Identify which cell holds the provided text, then report its [X, Y] central coordinate. 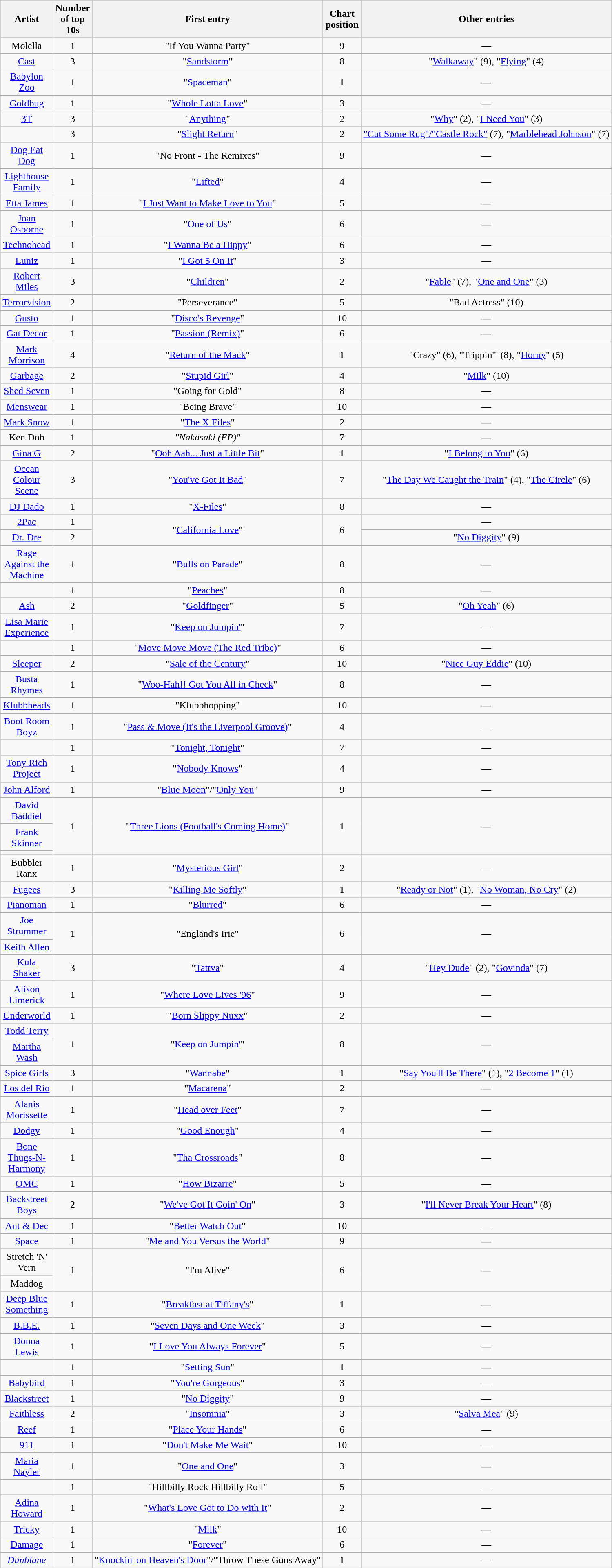
3T [27, 119]
"Hillbilly Rock Hillbilly Roll" [208, 1487]
Damage [27, 1545]
"I Got 5 On It" [208, 261]
"Cut Some Rug"/"Castle Rock" (7), "Marblehead Johnson" (7) [486, 134]
"How Bizarre" [208, 1183]
"No Diggity" (9) [486, 537]
"Milk" (10) [486, 376]
"Knockin' on Heaven's Door"/"Throw These Guns Away" [208, 1560]
"Setting Sun" [208, 1367]
"No Diggity" [208, 1398]
Bubbler Ranx [27, 868]
"Seven Days and One Week" [208, 1325]
"Bad Actress" (10) [486, 303]
Reef [27, 1429]
Number of top 10s [73, 19]
Spice Girls [27, 1073]
"Why" (2), "I Need You" (3) [486, 119]
Other entries [486, 19]
"Head over Feet" [208, 1109]
"Slight Return" [208, 134]
"Three Lions (Football's Coming Home)" [208, 826]
"Salva Mea" (9) [486, 1414]
"Walkaway" (9), "Flying" (4) [486, 61]
Cast [27, 61]
"You're Gorgeous" [208, 1383]
Tony Rich Project [27, 768]
"If You Wanna Party" [208, 46]
Lisa Marie Experience [27, 627]
"Tha Crossroads" [208, 1157]
"Anything" [208, 119]
"Disco's Revenge" [208, 318]
Mark Morrison [27, 355]
Technohead [27, 245]
"Born Slippy Nuxx" [208, 1015]
Ash [27, 606]
2Pac [27, 522]
"Where Love Lives '96" [208, 994]
"Going for Gold" [208, 391]
"England's Irie" [208, 934]
OMC [27, 1183]
David Baddiel [27, 811]
Babybird [27, 1383]
"Place Your Hands" [208, 1429]
"One of Us" [208, 223]
"I Wanna Be a Hippy" [208, 245]
"X-Files" [208, 506]
"One and One" [208, 1466]
"Goldfinger" [208, 606]
911 [27, 1445]
Boot Room Boyz [27, 727]
Terrorvision [27, 303]
"Bulls on Parade" [208, 564]
"Being Brave" [208, 407]
"Return of the Mack" [208, 355]
"Hey Dude" (2), "Govinda" (7) [486, 968]
Chart position [342, 19]
Faithless [27, 1414]
Shed Seven [27, 391]
"Tattva" [208, 968]
"Ready or Not" (1), "No Woman, No Cry" (2) [486, 889]
Gusto [27, 318]
Alanis Morissette [27, 1109]
"Insomnia" [208, 1414]
Deep Blue Something [27, 1304]
Ocean Colour Scene [27, 480]
"Whole Lotta Love" [208, 103]
"Lifted" [208, 182]
"Tonight, Tonight" [208, 748]
"What's Love Got to Do with It" [208, 1508]
"Sandstorm" [208, 61]
"Don't Make Me Wait" [208, 1445]
"Sale of the Century" [208, 663]
"Me and You Versus the World" [208, 1241]
"The X Files" [208, 422]
"You've Got It Bad" [208, 480]
"I'm Alive" [208, 1270]
Sleeper [27, 663]
"Nice Guy Eddie" (10) [486, 663]
"Perseverance" [208, 303]
Gina G [27, 453]
Molella [27, 46]
"The Day We Caught the Train" (4), "The Circle" (6) [486, 480]
"Spaceman" [208, 82]
"Children" [208, 281]
Busta Rhymes [27, 684]
Tricky [27, 1529]
Alison Limerick [27, 994]
Fugees [27, 889]
Frank Skinner [27, 837]
Maddog [27, 1283]
"Blue Moon"/"Only You" [208, 790]
"Woo-Hah!! Got You All in Check" [208, 684]
B.B.E. [27, 1325]
Lighthouse Family [27, 182]
"Macarena" [208, 1088]
"We've Got It Goin' On" [208, 1205]
"Wannabe" [208, 1073]
Adina Howard [27, 1508]
"Killing Me Softly" [208, 889]
"Passion (Remix)" [208, 334]
"Forever" [208, 1545]
"Crazy" (6), "Trippin'" (8), "Horny" (5) [486, 355]
Dodgy [27, 1130]
Gat Decor [27, 334]
"Peaches" [208, 590]
Rage Against the Machine [27, 564]
"Ooh Aah... Just a Little Bit" [208, 453]
"Move Move Move (The Red Tribe)" [208, 648]
Todd Terry [27, 1031]
Dr. Dre [27, 537]
Maria Nayler [27, 1466]
"No Front - The Remixes" [208, 155]
"I Love You Always Forever" [208, 1347]
DJ Dado [27, 506]
Mark Snow [27, 422]
"Klubbhopping" [208, 705]
Bone Thugs-N-Harmony [27, 1157]
Underworld [27, 1015]
First entry [208, 19]
Space [27, 1241]
"Good Enough" [208, 1130]
Joan Osborne [27, 223]
Martha Wash [27, 1052]
Goldbug [27, 103]
"I'll Never Break Your Heart" (8) [486, 1205]
"Blurred" [208, 905]
"Oh Yeah" (6) [486, 606]
Pianoman [27, 905]
Robert Miles [27, 281]
Dog Eat Dog [27, 155]
Donna Lewis [27, 1347]
"I Just Want to Make Love to You" [208, 203]
"Nobody Knows" [208, 768]
Luniz [27, 261]
Blackstreet [27, 1398]
"Stupid Girl" [208, 376]
Klubbheads [27, 705]
"Pass & Move (It's the Liverpool Groove)" [208, 727]
"Milk" [208, 1529]
"California Love" [208, 529]
"Nakasaki (EP)" [208, 438]
"Say You'll Be There" (1), "2 Become 1" (1) [486, 1073]
Los del Rio [27, 1088]
Etta James [27, 203]
Garbage [27, 376]
Backstreet Boys [27, 1205]
Babylon Zoo [27, 82]
Keith Allen [27, 947]
"I Belong to You" (6) [486, 453]
Menswear [27, 407]
"Breakfast at Tiffany's" [208, 1304]
Ken Doh [27, 438]
Ant & Dec [27, 1225]
Stretch 'N' Vern [27, 1263]
"Fable" (7), "One and One" (3) [486, 281]
Kula Shaker [27, 968]
John Alford [27, 790]
Artist [27, 19]
Joe Strummer [27, 926]
"Mysterious Girl" [208, 868]
Dunblane [27, 1560]
"Better Watch Out" [208, 1225]
